Detect which cell encompasses the target text, then output its (X, Y) center coordinate. 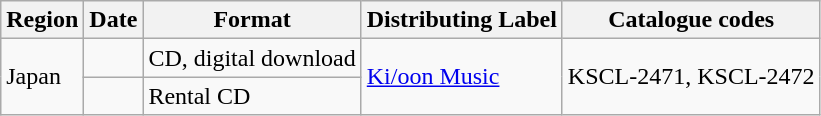
CD, digital download (252, 58)
KSCL-2471, KSCL-2472 (691, 77)
Japan (42, 77)
Ki/oon Music (462, 77)
Date (114, 20)
Rental CD (252, 96)
Format (252, 20)
Region (42, 20)
Distributing Label (462, 20)
Catalogue codes (691, 20)
